Provide the [X, Y] coordinate of the cell's center where the given text is located.  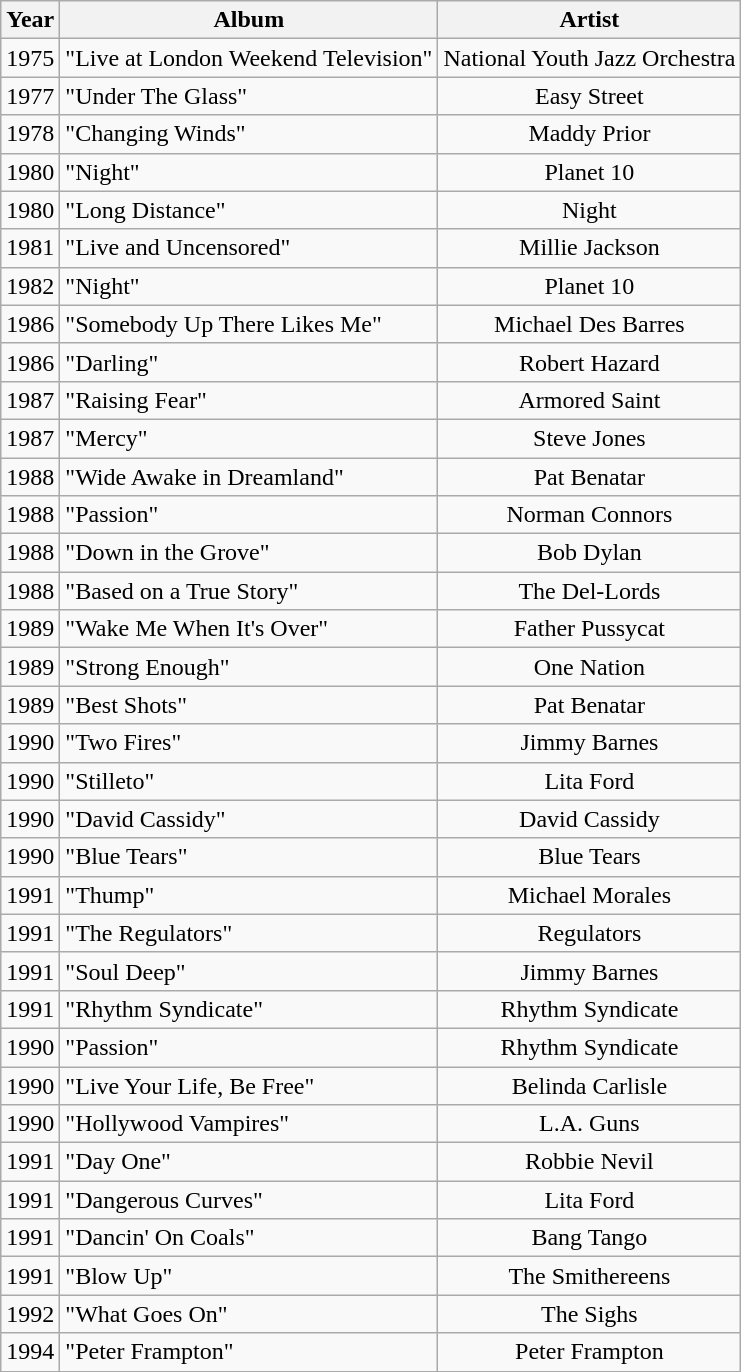
1992 [30, 1314]
"Soul Deep" [249, 971]
"Changing Winds" [249, 134]
Easy Street [590, 96]
"Thump" [249, 895]
David Cassidy [590, 819]
1975 [30, 58]
"Best Shots" [249, 705]
Peter Frampton [590, 1352]
1978 [30, 134]
"Live Your Life, Be Free" [249, 1085]
"Mercy" [249, 438]
"Rhythm Syndicate" [249, 1009]
L.A. Guns [590, 1124]
"Two Fires" [249, 743]
"Blow Up" [249, 1276]
Robbie Nevil [590, 1162]
Michael Des Barres [590, 324]
"Based on a True Story" [249, 591]
"Live at London Weekend Television" [249, 58]
"Under The Glass" [249, 96]
"Live and Uncensored" [249, 248]
Regulators [590, 933]
Father Pussycat [590, 629]
"Strong Enough" [249, 667]
Album [249, 20]
Artist [590, 20]
National Youth Jazz Orchestra [590, 58]
"David Cassidy" [249, 819]
Blue Tears [590, 857]
"What Goes On" [249, 1314]
"The Regulators" [249, 933]
1981 [30, 248]
Bob Dylan [590, 553]
"Down in the Grove" [249, 553]
"Somebody Up There Likes Me" [249, 324]
1977 [30, 96]
"Hollywood Vampires" [249, 1124]
The Smithereens [590, 1276]
Night [590, 210]
Robert Hazard [590, 362]
Bang Tango [590, 1238]
"Wake Me When It's Over" [249, 629]
"Long Distance" [249, 210]
Maddy Prior [590, 134]
"Blue Tears" [249, 857]
"Peter Frampton" [249, 1352]
One Nation [590, 667]
1994 [30, 1352]
Steve Jones [590, 438]
Norman Connors [590, 515]
1982 [30, 286]
Millie Jackson [590, 248]
"Day One" [249, 1162]
Armored Saint [590, 400]
Michael Morales [590, 895]
"Dancin' On Coals" [249, 1238]
Belinda Carlisle [590, 1085]
"Dangerous Curves" [249, 1200]
"Stilleto" [249, 781]
The Sighs [590, 1314]
"Raising Fear" [249, 400]
"Wide Awake in Dreamland" [249, 477]
Year [30, 20]
The Del-Lords [590, 591]
"Darling" [249, 362]
